Capture the cell that displays the provided text and extract its (x, y) central coordinate. 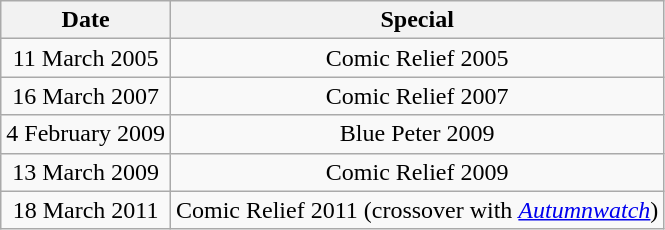
Comic Relief 2007 (416, 96)
Comic Relief 2005 (416, 58)
13 March 2009 (86, 172)
11 March 2005 (86, 58)
Blue Peter 2009 (416, 134)
4 February 2009 (86, 134)
Comic Relief 2009 (416, 172)
Special (416, 20)
Comic Relief 2011 (crossover with Autumnwatch) (416, 210)
16 March 2007 (86, 96)
18 March 2011 (86, 210)
Date (86, 20)
